Provide the [x, y] coordinate of the cell's center where the given text is located.  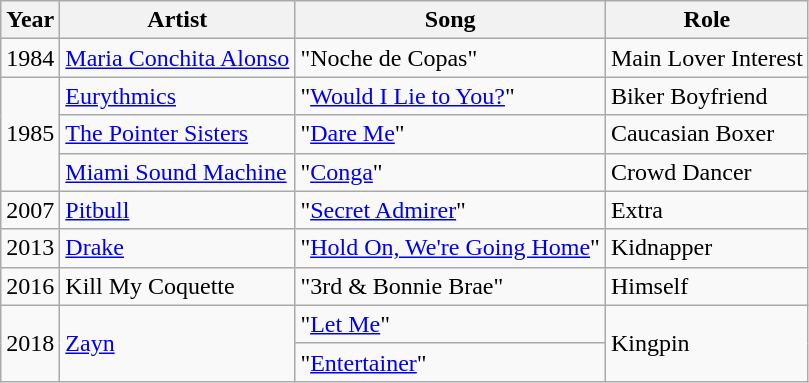
Artist [178, 20]
1984 [30, 58]
Crowd Dancer [706, 172]
2018 [30, 343]
Maria Conchita Alonso [178, 58]
Song [450, 20]
2016 [30, 286]
Year [30, 20]
"3rd & Bonnie Brae" [450, 286]
"Dare Me" [450, 134]
"Entertainer" [450, 362]
Miami Sound Machine [178, 172]
"Secret Admirer" [450, 210]
Pitbull [178, 210]
Role [706, 20]
Main Lover Interest [706, 58]
"Let Me" [450, 324]
Kill My Coquette [178, 286]
"Would I Lie to You?" [450, 96]
Drake [178, 248]
Eurythmics [178, 96]
"Conga" [450, 172]
"Noche de Copas" [450, 58]
"Hold On, We're Going Home" [450, 248]
2013 [30, 248]
Kingpin [706, 343]
1985 [30, 134]
Biker Boyfriend [706, 96]
Extra [706, 210]
Caucasian Boxer [706, 134]
Kidnapper [706, 248]
Himself [706, 286]
Zayn [178, 343]
2007 [30, 210]
The Pointer Sisters [178, 134]
